Return the [X, Y] coordinate for the center point of the cell that contains the specified text.  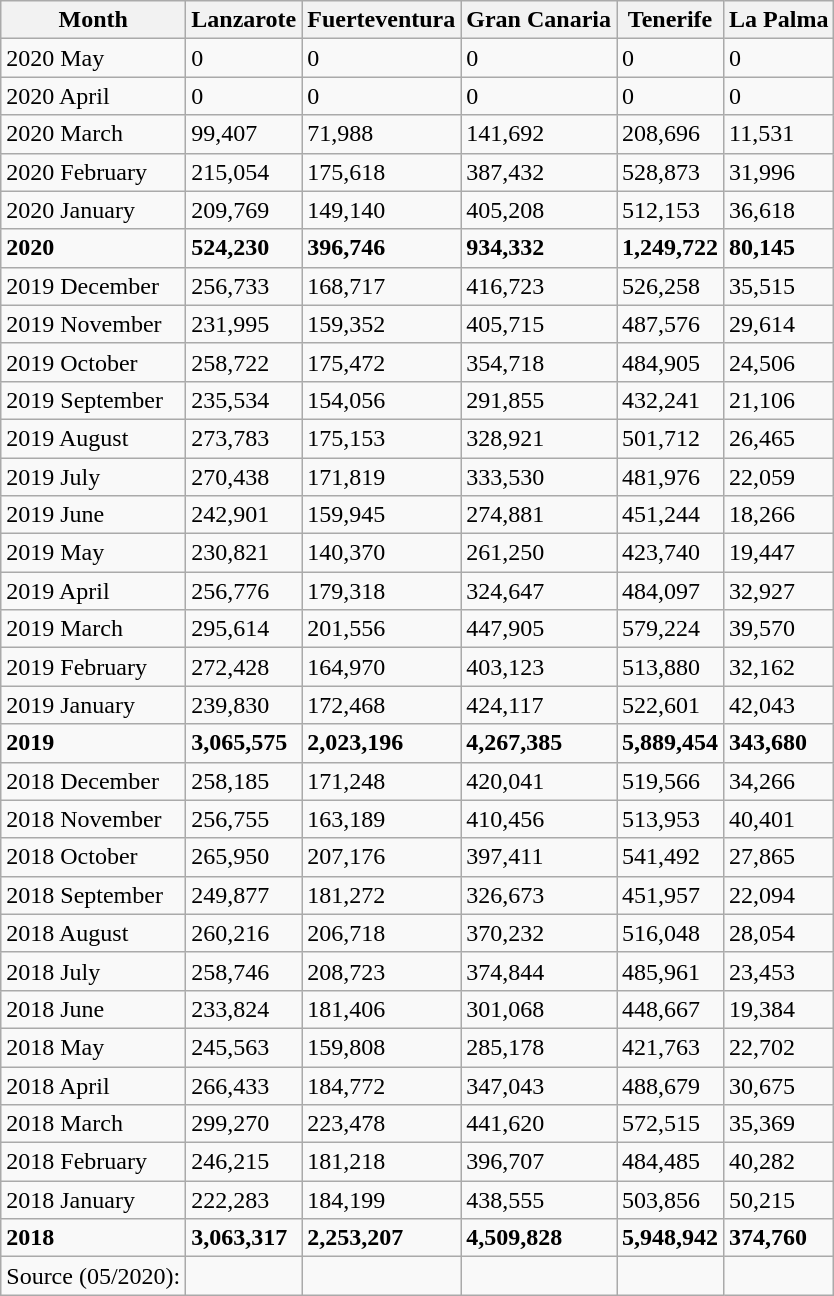
519,566 [670, 781]
235,534 [244, 400]
488,679 [670, 1085]
485,961 [670, 971]
34,266 [779, 781]
416,723 [539, 286]
1,249,722 [670, 248]
21,106 [779, 400]
405,715 [539, 324]
2019 December [94, 286]
2019 January [94, 705]
208,723 [382, 971]
513,953 [670, 819]
2018 April [94, 1085]
18,266 [779, 515]
141,692 [539, 134]
324,647 [539, 591]
2018 September [94, 895]
424,117 [539, 705]
256,776 [244, 591]
5,889,454 [670, 743]
343,680 [779, 743]
513,880 [670, 667]
Fuerteventura [382, 20]
201,556 [382, 629]
447,905 [539, 629]
175,618 [382, 172]
354,718 [539, 362]
2020 April [94, 96]
273,783 [244, 438]
374,760 [779, 1238]
28,054 [779, 933]
La Palma [779, 20]
2018 December [94, 781]
405,208 [539, 210]
301,068 [539, 1009]
451,244 [670, 515]
2019 October [94, 362]
326,673 [539, 895]
206,718 [382, 933]
36,618 [779, 210]
80,145 [779, 248]
2020 [94, 248]
50,215 [779, 1200]
27,865 [779, 857]
2020 January [94, 210]
484,097 [670, 591]
2019 November [94, 324]
270,438 [244, 477]
410,456 [539, 819]
441,620 [539, 1124]
35,515 [779, 286]
2018 October [94, 857]
22,094 [779, 895]
333,530 [539, 477]
2019 [94, 743]
432,241 [670, 400]
242,901 [244, 515]
164,970 [382, 667]
2019 March [94, 629]
99,407 [244, 134]
19,447 [779, 553]
Source (05/2020): [94, 1276]
403,123 [539, 667]
397,411 [539, 857]
26,465 [779, 438]
Month [94, 20]
2020 March [94, 134]
Lanzarote [244, 20]
420,041 [539, 781]
11,531 [779, 134]
451,957 [670, 895]
299,270 [244, 1124]
291,855 [539, 400]
387,432 [539, 172]
159,808 [382, 1047]
215,054 [244, 172]
30,675 [779, 1085]
266,433 [244, 1085]
149,140 [382, 210]
2020 May [94, 58]
233,824 [244, 1009]
208,696 [670, 134]
438,555 [539, 1200]
175,472 [382, 362]
171,819 [382, 477]
23,453 [779, 971]
2019 September [94, 400]
572,515 [670, 1124]
40,282 [779, 1162]
2,023,196 [382, 743]
2019 July [94, 477]
528,873 [670, 172]
184,772 [382, 1085]
2019 August [94, 438]
260,216 [244, 933]
140,370 [382, 553]
524,230 [244, 248]
246,215 [244, 1162]
42,043 [779, 705]
5,948,942 [670, 1238]
2020 February [94, 172]
2018 May [94, 1047]
35,369 [779, 1124]
207,176 [382, 857]
541,492 [670, 857]
2,253,207 [382, 1238]
171,248 [382, 781]
32,927 [779, 591]
39,570 [779, 629]
396,707 [539, 1162]
328,921 [539, 438]
256,733 [244, 286]
181,272 [382, 895]
423,740 [670, 553]
222,283 [244, 1200]
579,224 [670, 629]
448,667 [670, 1009]
19,384 [779, 1009]
239,830 [244, 705]
249,877 [244, 895]
256,755 [244, 819]
396,746 [382, 248]
Tenerife [670, 20]
245,563 [244, 1047]
71,988 [382, 134]
258,746 [244, 971]
22,059 [779, 477]
179,318 [382, 591]
512,153 [670, 210]
2018 [94, 1238]
374,844 [539, 971]
484,485 [670, 1162]
261,250 [539, 553]
24,506 [779, 362]
2019 June [94, 515]
2018 July [94, 971]
168,717 [382, 286]
223,478 [382, 1124]
265,950 [244, 857]
272,428 [244, 667]
209,769 [244, 210]
2019 May [94, 553]
3,063,317 [244, 1238]
29,614 [779, 324]
2018 November [94, 819]
40,401 [779, 819]
2018 January [94, 1200]
3,065,575 [244, 743]
370,232 [539, 933]
258,185 [244, 781]
487,576 [670, 324]
501,712 [670, 438]
2018 August [94, 933]
159,945 [382, 515]
526,258 [670, 286]
172,468 [382, 705]
4,267,385 [539, 743]
2019 February [94, 667]
516,048 [670, 933]
154,056 [382, 400]
181,406 [382, 1009]
163,189 [382, 819]
481,976 [670, 477]
181,218 [382, 1162]
31,996 [779, 172]
484,905 [670, 362]
274,881 [539, 515]
2019 April [94, 591]
159,352 [382, 324]
347,043 [539, 1085]
285,178 [539, 1047]
230,821 [244, 553]
231,995 [244, 324]
934,332 [539, 248]
184,199 [382, 1200]
2018 March [94, 1124]
522,601 [670, 705]
421,763 [670, 1047]
503,856 [670, 1200]
22,702 [779, 1047]
2018 June [94, 1009]
295,614 [244, 629]
32,162 [779, 667]
258,722 [244, 362]
4,509,828 [539, 1238]
Gran Canaria [539, 20]
175,153 [382, 438]
2018 February [94, 1162]
